Scan for the cell matching the given text and deliver its (x, y) coordinate at center. 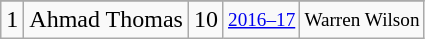
Warren Wilson (362, 20)
2016–17 (261, 20)
10 (206, 20)
Ahmad Thomas (106, 20)
1 (12, 20)
